Capture the cell that displays the provided text and extract its (X, Y) central coordinate. 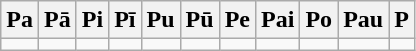
Po (319, 20)
Pī (125, 20)
P (402, 20)
Pu (160, 20)
Pa (20, 20)
Pe (237, 20)
Pā (57, 20)
Pi (92, 20)
Pau (364, 20)
Pai (278, 20)
Pū (200, 20)
